Detect which cell encompasses the target text, then output its (X, Y) center coordinate. 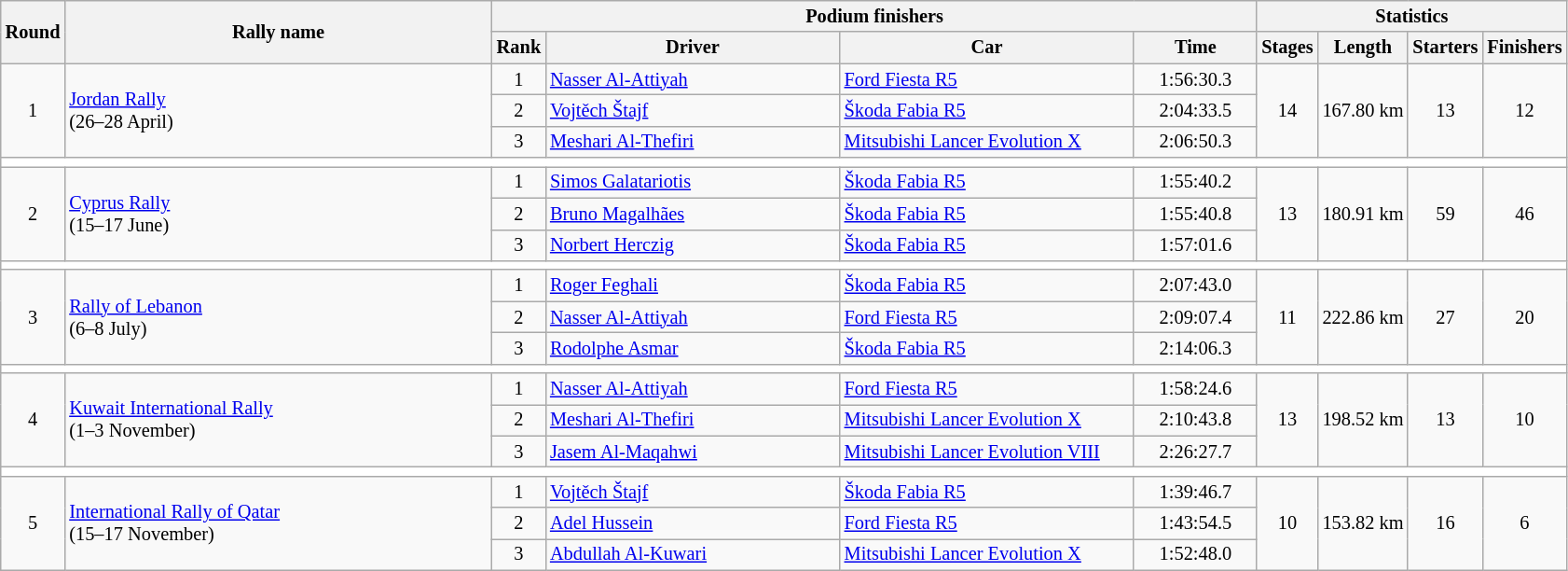
Kuwait International Rally(1–3 November) (278, 420)
Roger Feghali (693, 285)
1:58:24.6 (1195, 389)
Statistics (1411, 16)
2:09:07.4 (1195, 317)
12 (1524, 110)
2:26:27.7 (1195, 452)
Rodolphe Asmar (693, 348)
Rally name (278, 32)
2:04:33.5 (1195, 110)
Stages (1286, 48)
4 (34, 420)
11 (1286, 317)
180.91 km (1363, 213)
Length (1363, 48)
14 (1286, 110)
International Rally of Qatar(15–17 November) (278, 522)
Round (34, 32)
153.82 km (1363, 522)
Simos Galatariotis (693, 182)
222.86 km (1363, 317)
Starters (1445, 48)
1:43:54.5 (1195, 523)
Norbert Herczig (693, 245)
20 (1524, 317)
16 (1445, 522)
Adel Hussein (693, 523)
6 (1524, 522)
Jasem Al-Maqahwi (693, 452)
59 (1445, 213)
1:57:01.6 (1195, 245)
Driver (693, 48)
Podium finishers (874, 16)
1:39:46.7 (1195, 492)
46 (1524, 213)
Abdullah Al-Kuwari (693, 554)
167.80 km (1363, 110)
1:56:30.3 (1195, 79)
1:55:40.8 (1195, 214)
Mitsubishi Lancer Evolution VIII (987, 452)
Car (987, 48)
1:52:48.0 (1195, 554)
Rank (518, 48)
2:14:06.3 (1195, 348)
Rally of Lebanon(6–8 July) (278, 317)
Finishers (1524, 48)
2:10:43.8 (1195, 420)
5 (34, 522)
Time (1195, 48)
2:06:50.3 (1195, 142)
2:07:43.0 (1195, 285)
1:55:40.2 (1195, 182)
27 (1445, 317)
Bruno Magalhães (693, 214)
Jordan Rally(26–28 April) (278, 110)
Cyprus Rally(15–17 June) (278, 213)
198.52 km (1363, 420)
